Search for the cell housing the specified text and yield its [x, y] center coordinate. 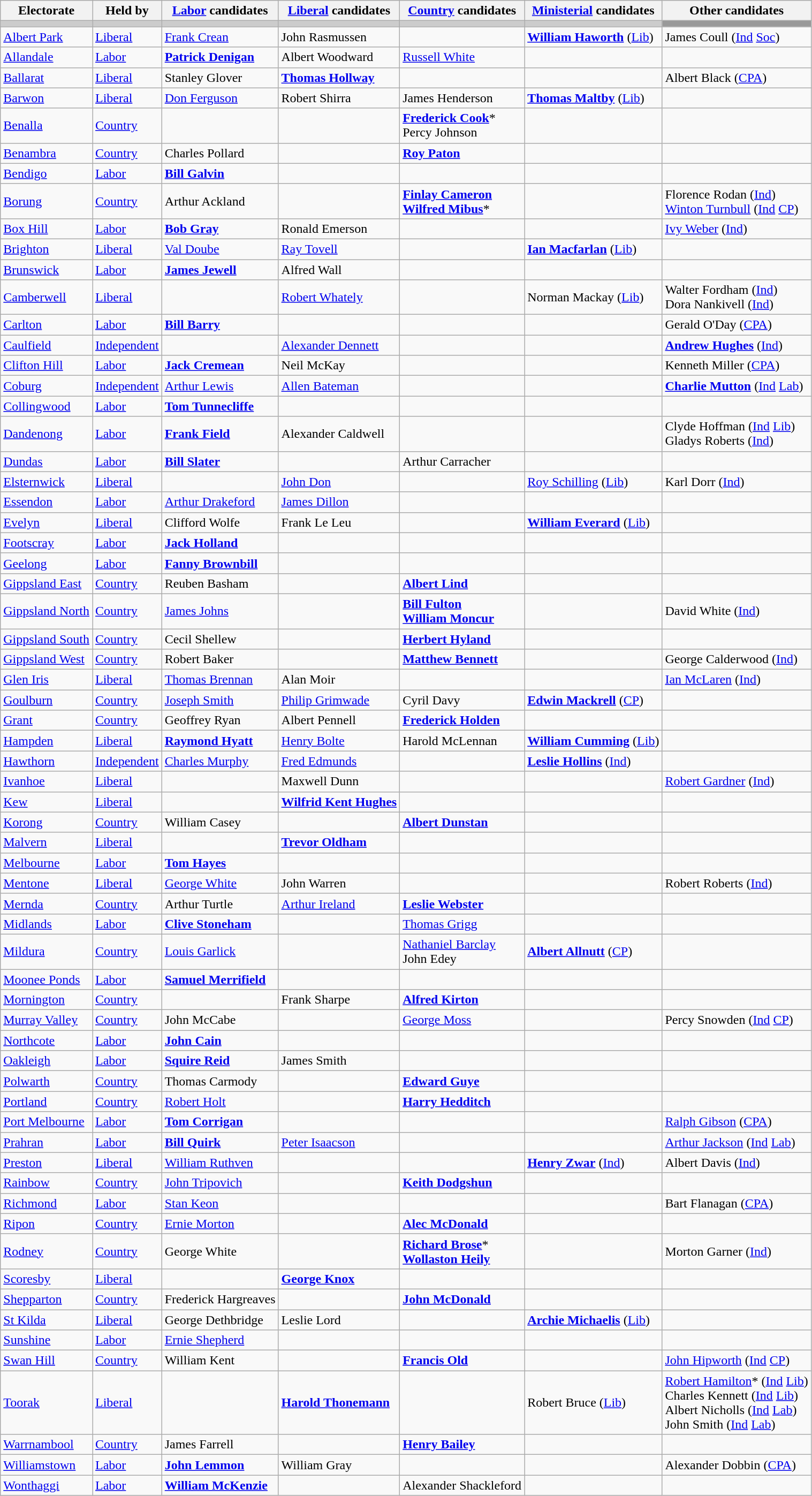
Caulfield [47, 345]
Bill Barry [220, 325]
George Knox [339, 1279]
Frank Sharpe [339, 1000]
William Haworth (Lib) [593, 37]
Raymond Hyatt [220, 741]
Gippsland North [47, 611]
Bill Galvin [220, 173]
St Kilda [47, 1319]
Bendigo [47, 173]
Arthur Jackson (Ind Lab) [737, 1142]
Ray Tovell [339, 249]
William Ruthven [220, 1163]
Frederick Holden [462, 720]
Bob Gray [220, 229]
George Dethbridge [220, 1319]
Frederick Cook* Percy Johnson [462, 125]
Fanny Brownbill [220, 563]
John Don [339, 482]
Cyril Davy [462, 700]
Jack Holland [220, 543]
Sunshine [47, 1340]
Barwon [47, 98]
Robert Shirra [339, 98]
Brighton [47, 249]
Arthur Drakeford [220, 502]
William Cumming (Lib) [593, 741]
Alfred Wall [339, 269]
Andrew Hughes (Ind) [737, 345]
Karl Dorr (Ind) [737, 482]
Richard Brose* Wollaston Heily [462, 1251]
Thomas Hollway [339, 78]
Roy Schilling (Lib) [593, 482]
Ripon [47, 1224]
Florence Rodan (Ind) Winton Turnbull (Ind CP) [737, 201]
Liberal candidates [339, 11]
Kenneth Miller (CPA) [737, 366]
Finlay Cameron Wilfred Mibus* [462, 201]
Robert Roberts (Ind) [737, 883]
Henry Bailey [462, 1445]
Louis Garlick [220, 952]
Ivy Weber (Ind) [737, 229]
Stan Keon [220, 1203]
Wonthaggi [47, 1485]
Thomas Carmody [220, 1081]
Archie Michaelis (Lib) [593, 1319]
Norman Mackay (Lib) [593, 298]
Albert Allnutt (CP) [593, 952]
Robert Whately [339, 298]
Frank Field [220, 434]
Edwin Mackrell (CP) [593, 700]
Electorate [47, 11]
Clifton Hill [47, 366]
Clive Stoneham [220, 924]
Shepparton [47, 1299]
Jack Cremean [220, 366]
James Coull (Ind Soc) [737, 37]
Tom Corrigan [220, 1122]
Cecil Shellew [220, 639]
Bart Flanagan (CPA) [737, 1203]
Arthur Ackland [220, 201]
David White (Ind) [737, 611]
Prahran [47, 1142]
Evelyn [47, 522]
Portland [47, 1102]
Murray Valley [47, 1020]
Herbert Hyland [462, 639]
Ronald Emerson [339, 229]
Swan Hill [47, 1361]
Kew [47, 802]
John Cain [220, 1041]
Bill Slater [220, 461]
James Farrell [220, 1445]
Box Hill [47, 229]
Robert Gardner (Ind) [737, 781]
Borung [47, 201]
Stanley Glover [220, 78]
Ernie Morton [220, 1224]
Preston [47, 1163]
Albert Woodward [339, 57]
Footscray [47, 543]
Henry Zwar (Ind) [593, 1163]
Arthur Carracher [462, 461]
Ian Macfarlan (Lib) [593, 249]
Country candidates [462, 11]
Samuel Merrifield [220, 979]
Clifford Wolfe [220, 522]
Robert Hamilton* (Ind Lib) Charles Kennett (Ind Lib) Albert Nicholls (Ind Lab) John Smith (Ind Lab) [737, 1402]
Carlton [47, 325]
John Tripovich [220, 1183]
Williamstown [47, 1465]
Moonee Ponds [47, 979]
Henry Bolte [339, 741]
Russell White [462, 57]
Alexander Dennett [339, 345]
Malvern [47, 842]
Alfred Kirton [462, 1000]
Albert Black (CPA) [737, 78]
Matthew Bennett [462, 659]
William Everard (Lib) [593, 522]
Collingwood [47, 406]
Leslie Hollins (Ind) [593, 761]
Thomas Brennan [220, 680]
Geelong [47, 563]
Fred Edmunds [339, 761]
Rodney [47, 1251]
Nathaniel Barclay John Edey [462, 952]
Albert Pennell [339, 720]
Thomas Maltby (Lib) [593, 98]
Frederick Hargreaves [220, 1299]
Melbourne [47, 863]
Percy Snowden (Ind CP) [737, 1020]
James Henderson [462, 98]
Allen Bateman [339, 386]
Ballarat [47, 78]
Dundas [47, 461]
Keith Dodgshun [462, 1183]
Alan Moir [339, 680]
Ivanhoe [47, 781]
James Dillon [339, 502]
Alec McDonald [462, 1224]
Essendon [47, 502]
Arthur Lewis [220, 386]
Mornington [47, 1000]
Charles Murphy [220, 761]
Harold Thonemann [339, 1402]
Frank Le Leu [339, 522]
Squire Reid [220, 1061]
Arthur Ireland [339, 903]
William McKenzie [220, 1485]
Wilfrid Kent Hughes [339, 802]
Trevor Oldham [339, 842]
Clyde Hoffman (Ind Lib) Gladys Roberts (Ind) [737, 434]
Ian McLaren (Ind) [737, 680]
Albert Dunstan [462, 822]
Joseph Smith [220, 700]
Port Melbourne [47, 1122]
Charlie Mutton (Ind Lab) [737, 386]
John Rasmussen [339, 37]
Robert Bruce (Lib) [593, 1402]
Gippsland West [47, 659]
Albert Park [47, 37]
Gippsland East [47, 583]
Edward Guye [462, 1081]
Warrnambool [47, 1445]
James Smith [339, 1061]
Other candidates [737, 11]
Leslie Lord [339, 1319]
Gerald O'Day (CPA) [737, 325]
Goulburn [47, 700]
Mernda [47, 903]
Midlands [47, 924]
James Johns [220, 611]
Harold McLennan [462, 741]
Tom Tunnecliffe [220, 406]
Northcote [47, 1041]
Brunswick [47, 269]
Patrick Denigan [220, 57]
Tom Hayes [220, 863]
John Lemmon [220, 1465]
Thomas Grigg [462, 924]
Ministerial candidates [593, 11]
Alexander Caldwell [339, 434]
George Calderwood (Ind) [737, 659]
John Warren [339, 883]
Elsternwick [47, 482]
Robert Baker [220, 659]
Scoresby [47, 1279]
Hawthorn [47, 761]
Allandale [47, 57]
Held by [127, 11]
Reuben Basham [220, 583]
Ernie Shepherd [220, 1340]
Frank Crean [220, 37]
Ralph Gibson (CPA) [737, 1122]
Albert Davis (Ind) [737, 1163]
John McDonald [462, 1299]
Don Ferguson [220, 98]
Dandenong [47, 434]
John McCabe [220, 1020]
George Moss [462, 1020]
Peter Isaacson [339, 1142]
Bill Quirk [220, 1142]
Bill Fulton William Moncur [462, 611]
Arthur Turtle [220, 903]
Benalla [47, 125]
Toorak [47, 1402]
Glen Iris [47, 680]
Richmond [47, 1203]
Maxwell Dunn [339, 781]
Leslie Webster [462, 903]
Benambra [47, 153]
Albert Lind [462, 583]
William Casey [220, 822]
Neil McKay [339, 366]
Grant [47, 720]
Geoffrey Ryan [220, 720]
Walter Fordham (Ind) Dora Nankivell (Ind) [737, 298]
Robert Holt [220, 1102]
Korong [47, 822]
Coburg [47, 386]
Alexander Shackleford [462, 1485]
Gippsland South [47, 639]
Mildura [47, 952]
Philip Grimwade [339, 700]
Roy Paton [462, 153]
William Kent [220, 1361]
Oakleigh [47, 1061]
Charles Pollard [220, 153]
Francis Old [462, 1361]
Morton Garner (Ind) [737, 1251]
Mentone [47, 883]
Polwarth [47, 1081]
Harry Hedditch [462, 1102]
Alexander Dobbin (CPA) [737, 1465]
John Hipworth (Ind CP) [737, 1361]
Labor candidates [220, 11]
James Jewell [220, 269]
Hampden [47, 741]
Rainbow [47, 1183]
William Gray [339, 1465]
Camberwell [47, 298]
Val Doube [220, 249]
